For the text-containing cell, return its midpoint in (X, Y) coordinate format. 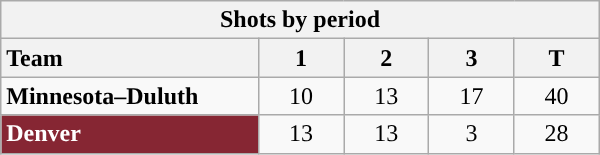
Shots by period (300, 20)
2 (386, 58)
10 (300, 96)
Denver (130, 134)
40 (556, 96)
17 (472, 96)
Minnesota–Duluth (130, 96)
Team (130, 58)
1 (300, 58)
28 (556, 134)
T (556, 58)
